Detect which cell encompasses the target text, then output its [x, y] center coordinate. 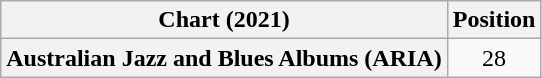
Position [494, 20]
28 [494, 58]
Chart (2021) [224, 20]
Australian Jazz and Blues Albums (ARIA) [224, 58]
